Search for the cell housing the specified text and yield its (x, y) center coordinate. 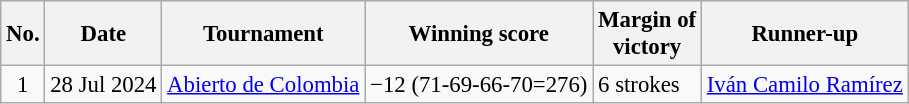
1 (23, 85)
Winning score (479, 34)
Date (104, 34)
6 strokes (648, 85)
−12 (71-69-66-70=276) (479, 85)
Runner-up (804, 34)
Abierto de Colombia (264, 85)
No. (23, 34)
Iván Camilo Ramírez (804, 85)
Margin ofvictory (648, 34)
Tournament (264, 34)
28 Jul 2024 (104, 85)
